Scan for the cell matching the given text and deliver its (x, y) coordinate at center. 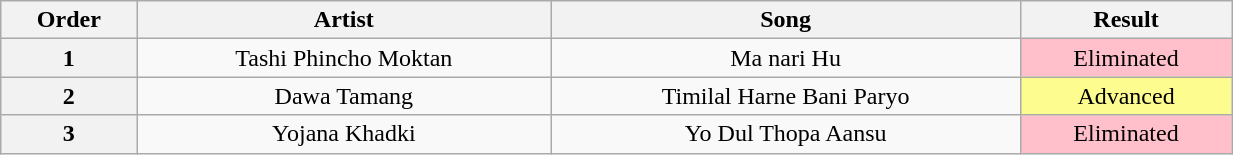
Song (786, 20)
1 (69, 58)
Dawa Tamang (344, 96)
Result (1126, 20)
Ma nari Hu (786, 58)
Tashi Phincho Moktan (344, 58)
Artist (344, 20)
Timilal Harne Bani Paryo (786, 96)
Yojana Khadki (344, 134)
2 (69, 96)
Yo Dul Thopa Aansu (786, 134)
Advanced (1126, 96)
Order (69, 20)
3 (69, 134)
